Return (x, y) of the center of cell containing provided text 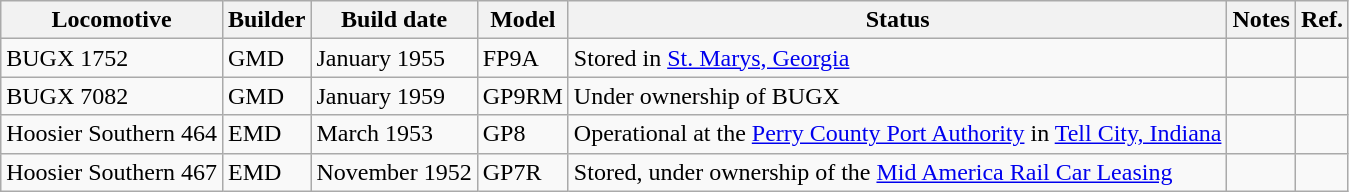
GP8 (522, 134)
Locomotive (112, 20)
BUGX 1752 (112, 58)
Status (898, 20)
January 1955 (394, 58)
GP7R (522, 172)
Hoosier Southern 467 (112, 172)
January 1959 (394, 96)
Ref. (1322, 20)
Notes (1261, 20)
Operational at the Perry County Port Authority in Tell City, Indiana (898, 134)
Stored in St. Marys, Georgia (898, 58)
November 1952 (394, 172)
Hoosier Southern 464 (112, 134)
Builder (266, 20)
Under ownership of BUGX (898, 96)
GP9RM (522, 96)
Stored, under ownership of the Mid America Rail Car Leasing (898, 172)
FP9A (522, 58)
March 1953 (394, 134)
Model (522, 20)
Build date (394, 20)
BUGX 7082 (112, 96)
